Extract the (x, y) coordinate from the center of the cell holding the provided text.  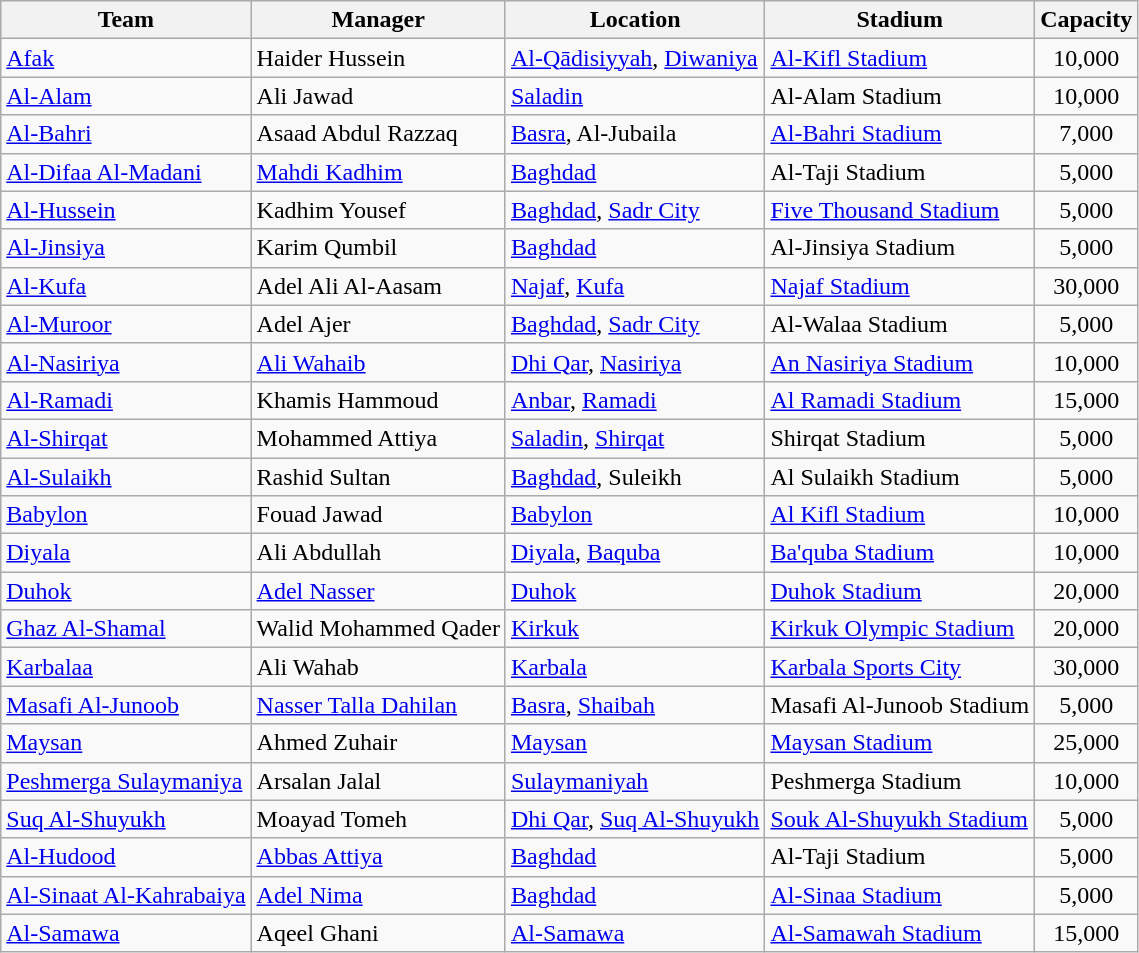
Al-Qādisiyyah, Diwaniya (634, 58)
Al Sulaikh Stadium (900, 477)
Al-Hudood (126, 857)
Al-Walaa Stadium (900, 324)
Najaf Stadium (900, 286)
7,000 (1086, 134)
Kirkuk Olympic Stadium (900, 629)
Ali Wahab (378, 667)
Anbar, Ramadi (634, 400)
Adel Ajer (378, 324)
Al-Alam Stadium (900, 96)
Shirqat Stadium (900, 438)
Al-Sulaikh (126, 477)
Duhok Stadium (900, 591)
Location (634, 20)
Walid Mohammed Qader (378, 629)
Haider Hussein (378, 58)
Stadium (900, 20)
Al-Nasiriya (126, 362)
Saladin (634, 96)
Al-Difaa Al-Madani (126, 172)
Moayad Tomeh (378, 819)
Dhi Qar, Suq Al-Shuyukh (634, 819)
Saladin, Shirqat (634, 438)
Diyala (126, 553)
Mahdi Kadhim (378, 172)
Al-Jinsiya Stadium (900, 248)
Al Ramadi Stadium (900, 400)
Al Kifl Stadium (900, 515)
Aqeel Ghani (378, 933)
Manager (378, 20)
Kirkuk (634, 629)
Asaad Abdul Razzaq (378, 134)
Al-Jinsiya (126, 248)
Souk Al-Shuyukh Stadium (900, 819)
Afak (126, 58)
An Nasiriya Stadium (900, 362)
Al-Kufa (126, 286)
Dhi Qar, Nasiriya (634, 362)
Ali Wahaib (378, 362)
Basra, Shaibah (634, 705)
Karbala Sports City (900, 667)
Adel Nasser (378, 591)
Mohammed Attiya (378, 438)
Al-Kifl Stadium (900, 58)
Karim Qumbil (378, 248)
Basra, Al-Jubaila (634, 134)
Kadhim Yousef (378, 210)
Team (126, 20)
Peshmerga Stadium (900, 781)
Peshmerga Sulaymaniya (126, 781)
Al-Hussein (126, 210)
Diyala, Baquba (634, 553)
Al-Bahri (126, 134)
Fouad Jawad (378, 515)
Najaf, Kufa (634, 286)
Karbalaa (126, 667)
Capacity (1086, 20)
Al-Sinaat Al-Kahrabaiya (126, 895)
Masafi Al-Junoob (126, 705)
Ali Jawad (378, 96)
Sulaymaniyah (634, 781)
Karbala (634, 667)
Baghdad, Suleikh (634, 477)
Ghaz Al-Shamal (126, 629)
Al-Sinaa Stadium (900, 895)
Al-Muroor (126, 324)
Al-Alam (126, 96)
Abbas Attiya (378, 857)
Adel Ali Al-Aasam (378, 286)
Nasser Talla Dahilan (378, 705)
Al-Shirqat (126, 438)
Ali Abdullah (378, 553)
Al-Samawah Stadium (900, 933)
Al-Ramadi (126, 400)
Ba'quba Stadium (900, 553)
Maysan Stadium (900, 743)
Arsalan Jalal (378, 781)
Khamis Hammoud (378, 400)
25,000 (1086, 743)
Ahmed Zuhair (378, 743)
Al-Bahri Stadium (900, 134)
Adel Nima (378, 895)
Five Thousand Stadium (900, 210)
Rashid Sultan (378, 477)
Masafi Al-Junoob Stadium (900, 705)
Suq Al-Shuyukh (126, 819)
